Identify which cell holds the provided text, then report its (x, y) central coordinate. 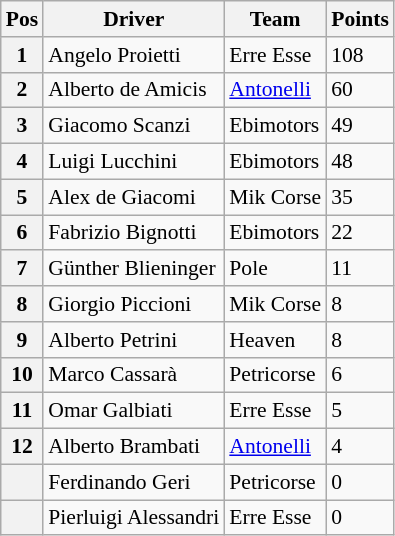
7 (22, 269)
Luigi Lucchini (134, 162)
Team (275, 19)
49 (360, 126)
Marco Cassarà (134, 375)
1 (22, 55)
48 (360, 162)
Giacomo Scanzi (134, 126)
Alberto Brambati (134, 447)
Pierluigi Alessandri (134, 518)
Omar Galbiati (134, 411)
Angelo Proietti (134, 55)
Alberto de Amicis (134, 90)
Ferdinando Geri (134, 482)
35 (360, 197)
60 (360, 90)
3 (22, 126)
Alberto Petrini (134, 340)
Günther Blieninger (134, 269)
Fabrizio Bignotti (134, 233)
108 (360, 55)
Pole (275, 269)
12 (22, 447)
Giorgio Piccioni (134, 304)
Alex de Giacomi (134, 197)
9 (22, 340)
Pos (22, 19)
Heaven (275, 340)
Driver (134, 19)
Points (360, 19)
10 (22, 375)
2 (22, 90)
22 (360, 233)
